Search for the cell housing the specified text and yield its (X, Y) center coordinate. 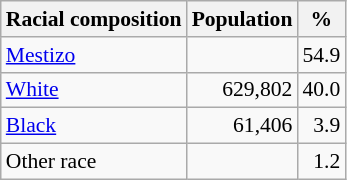
1.2 (321, 162)
Other race (94, 162)
Mestizo (94, 55)
White (94, 90)
629,802 (242, 90)
3.9 (321, 126)
Racial composition (94, 19)
% (321, 19)
Black (94, 126)
54.9 (321, 55)
61,406 (242, 126)
Population (242, 19)
40.0 (321, 90)
